Determine the (X, Y) coordinate at the center of the cell enclosing the given text.  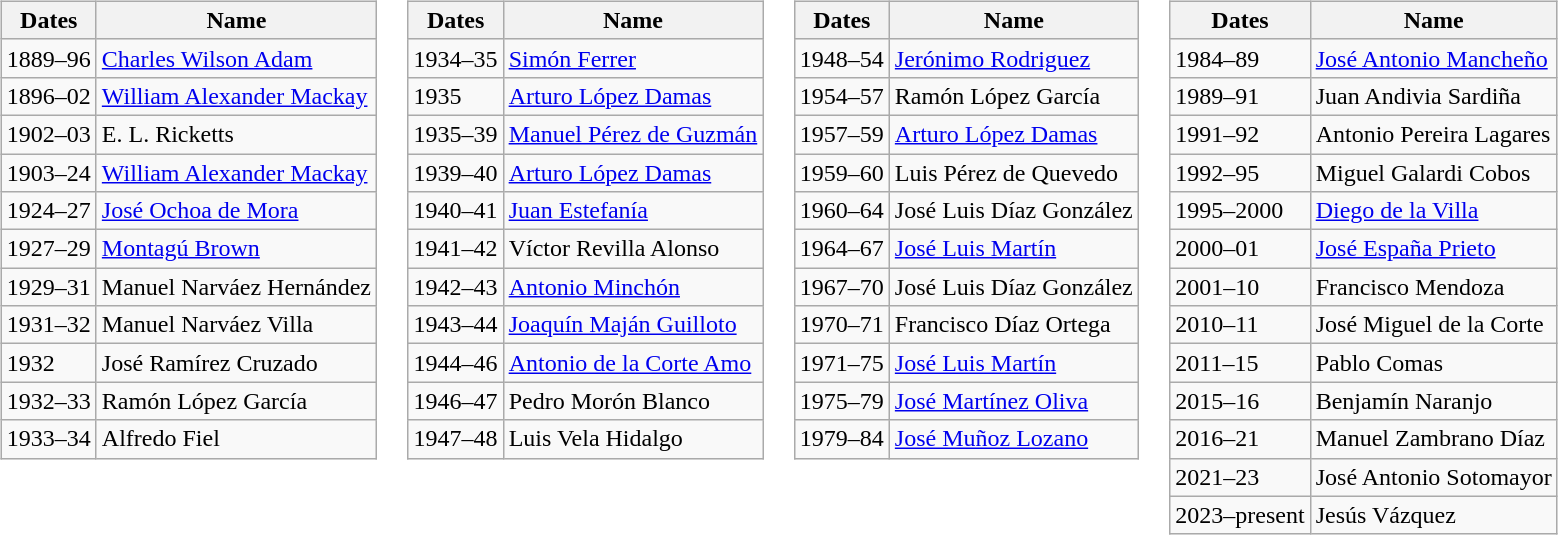
2021–23 (1240, 477)
1992–95 (1240, 173)
Pedro Morón Blanco (633, 401)
2023–present (1240, 515)
1943–44 (456, 325)
Benjamín Naranjo (1434, 401)
1933–34 (48, 439)
1967–70 (842, 287)
Antonio Minchón (633, 287)
2011–15 (1240, 363)
Juan Estefanía (633, 211)
1979–84 (842, 439)
Luis Pérez de Quevedo (1014, 173)
1989–91 (1240, 96)
Manuel Narváez Hernández (236, 287)
José Ramírez Cruzado (236, 363)
Manuel Narváez Villa (236, 325)
2016–21 (1240, 439)
1932–33 (48, 401)
1971–75 (842, 363)
Diego de la Villa (1434, 211)
José Martínez Oliva (1014, 401)
1939–40 (456, 173)
1935 (456, 96)
2000–01 (1240, 249)
Luis Vela Hidalgo (633, 439)
1975–79 (842, 401)
1889–96 (48, 58)
1959–60 (842, 173)
1902–03 (48, 134)
Simón Ferrer (633, 58)
1946–47 (456, 401)
1957–59 (842, 134)
1941–42 (456, 249)
Juan Andivia Sardiña (1434, 96)
1954–57 (842, 96)
1995–2000 (1240, 211)
Antonio de la Corte Amo (633, 363)
José Miguel de la Corte (1434, 325)
1935–39 (456, 134)
1991–92 (1240, 134)
José España Prieto (1434, 249)
Francisco Mendoza (1434, 287)
Montagú Brown (236, 249)
1940–41 (456, 211)
1960–64 (842, 211)
Antonio Pereira Lagares (1434, 134)
1903–24 (48, 173)
Jerónimo Rodriguez (1014, 58)
Pablo Comas (1434, 363)
Miguel Galardi Cobos (1434, 173)
Manuel Zambrano Díaz (1434, 439)
1924–27 (48, 211)
1927–29 (48, 249)
Jesús Vázquez (1434, 515)
José Muñoz Lozano (1014, 439)
Joaquín Maján Guilloto (633, 325)
1964–67 (842, 249)
1932 (48, 363)
1970–71 (842, 325)
1948–54 (842, 58)
1934–35 (456, 58)
1984–89 (1240, 58)
José Antonio Sotomayor (1434, 477)
Víctor Revilla Alonso (633, 249)
1944–46 (456, 363)
E. L. Ricketts (236, 134)
2015–16 (1240, 401)
José Antonio Mancheño (1434, 58)
1947–48 (456, 439)
1896–02 (48, 96)
José Ochoa de Mora (236, 211)
1931–32 (48, 325)
1942–43 (456, 287)
1929–31 (48, 287)
Manuel Pérez de Guzmán (633, 134)
2010–11 (1240, 325)
Francisco Díaz Ortega (1014, 325)
Charles Wilson Adam (236, 58)
2001–10 (1240, 287)
Alfredo Fiel (236, 439)
